Pinpoint the cell where the given text exists, returning its [X, Y] midpoint coordinate. 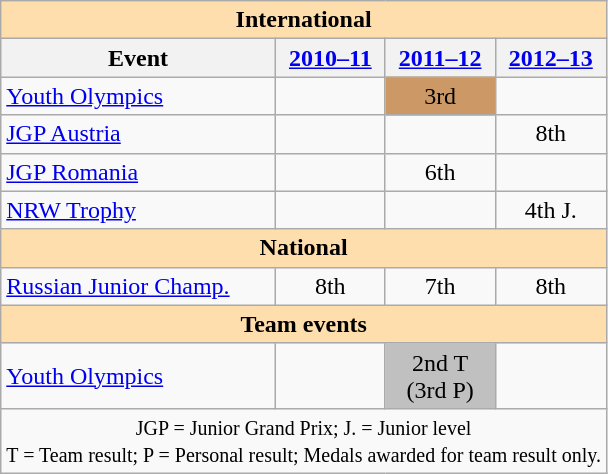
National [304, 248]
JGP = Junior Grand Prix; J. = Junior level T = Team result; P = Personal result; Medals awarded for team result only. [304, 440]
International [304, 20]
Team events [304, 324]
2012–13 [550, 58]
Russian Junior Champ. [138, 286]
2011–12 [440, 58]
7th [440, 286]
JGP Austria [138, 134]
Event [138, 58]
3rd [440, 96]
2010–11 [330, 58]
4th J. [550, 210]
6th [440, 172]
NRW Trophy [138, 210]
2nd T (3rd P) [440, 376]
JGP Romania [138, 172]
